Return [X, Y] of the center of cell containing provided text 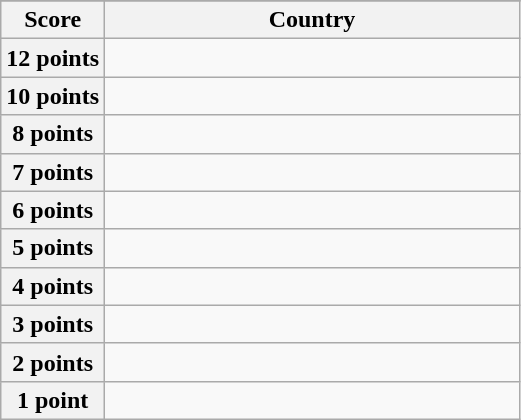
7 points [53, 172]
Score [53, 20]
1 point [53, 400]
Country [312, 20]
3 points [53, 324]
5 points [53, 248]
12 points [53, 58]
10 points [53, 96]
8 points [53, 134]
4 points [53, 286]
6 points [53, 210]
2 points [53, 362]
